Determine the (X, Y) coordinate at the center of the cell enclosing the given text.  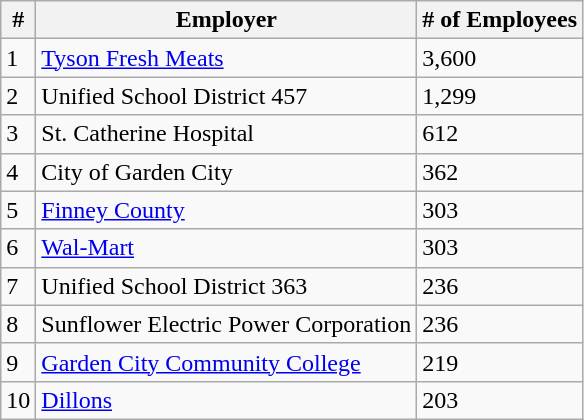
Sunflower Electric Power Corporation (226, 324)
# of Employees (500, 20)
2 (18, 96)
Unified School District 363 (226, 286)
Unified School District 457 (226, 96)
5 (18, 210)
Finney County (226, 210)
203 (500, 400)
Tyson Fresh Meats (226, 58)
6 (18, 248)
Employer (226, 20)
City of Garden City (226, 172)
4 (18, 172)
219 (500, 362)
# (18, 20)
Garden City Community College (226, 362)
Dillons (226, 400)
St. Catherine Hospital (226, 134)
612 (500, 134)
362 (500, 172)
9 (18, 362)
8 (18, 324)
7 (18, 286)
10 (18, 400)
Wal-Mart (226, 248)
1,299 (500, 96)
3 (18, 134)
1 (18, 58)
3,600 (500, 58)
